Output the (x, y) coordinate of the center of the cell containing the given text.  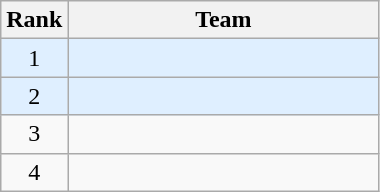
Rank (34, 20)
3 (34, 134)
Team (224, 20)
2 (34, 96)
4 (34, 172)
1 (34, 58)
